Scan for the cell matching the given text and deliver its (x, y) coordinate at center. 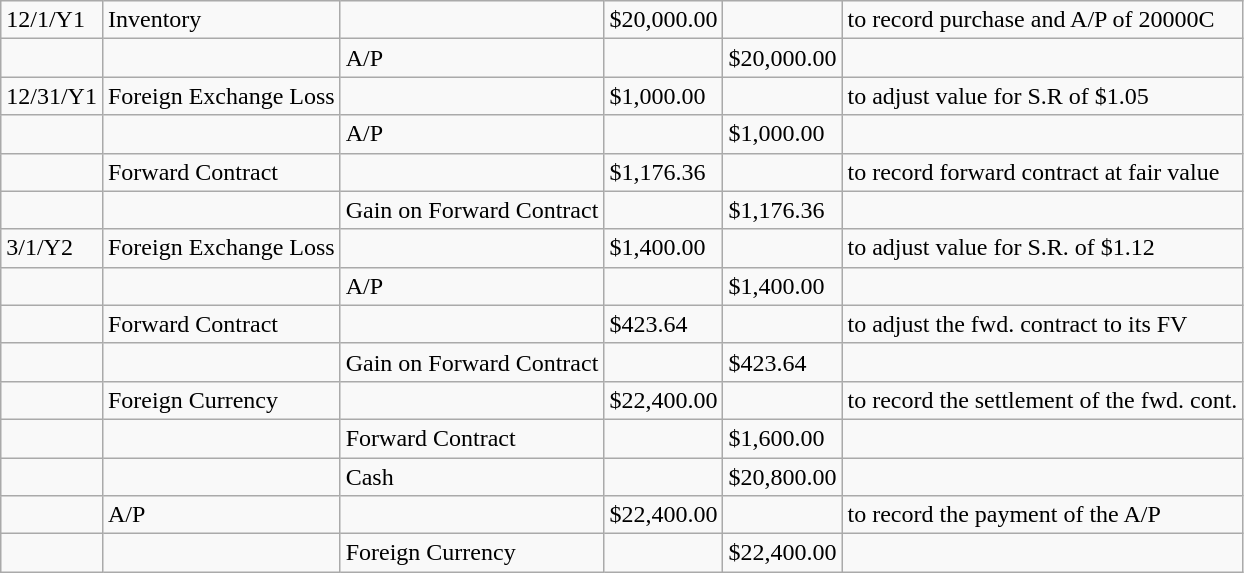
$1,600.00 (782, 438)
to adjust value for S.R. of $1.12 (1042, 248)
3/1/Y2 (52, 248)
to adjust value for S.R of $1.05 (1042, 96)
to record the payment of the A/P (1042, 515)
Cash (472, 477)
12/1/Y1 (52, 20)
to record the settlement of the fwd. cont. (1042, 400)
to record forward contract at fair value (1042, 172)
$20,800.00 (782, 477)
to adjust the fwd. contract to its FV (1042, 324)
12/31/Y1 (52, 96)
to record purchase and A/P of 20000C (1042, 20)
Inventory (221, 20)
